Return the (X, Y) coordinate for the center point of the cell that contains the specified text.  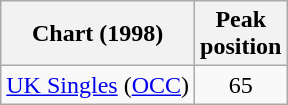
UK Singles (OCC) (98, 85)
65 (241, 85)
Chart (1998) (98, 34)
Peakposition (241, 34)
